Return the [X, Y] coordinate for the center point of the cell that contains the specified text.  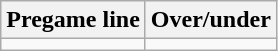
Pregame line [74, 20]
Over/under [210, 20]
